For the text-containing cell, return its midpoint in [x, y] coordinate format. 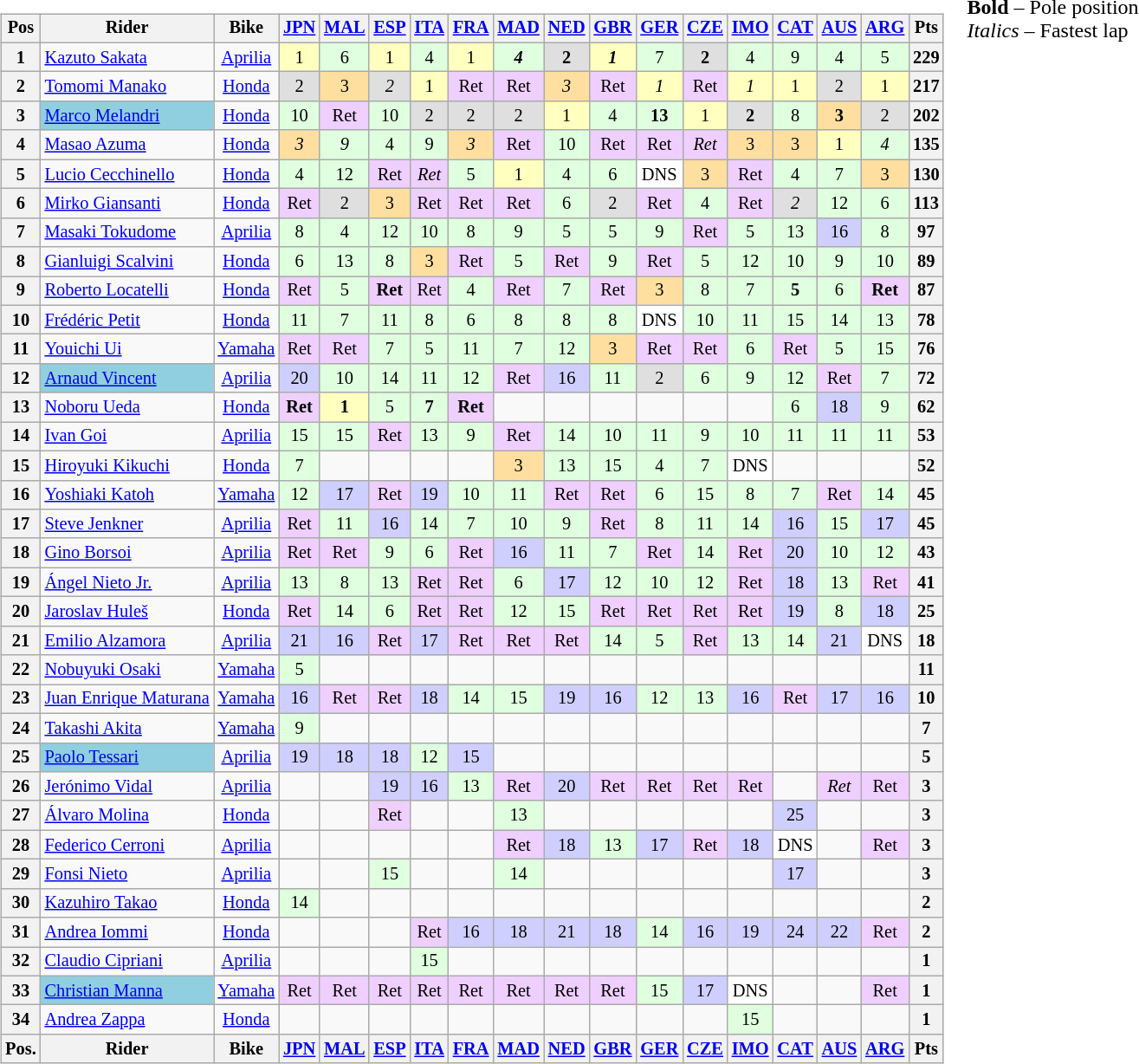
76 [926, 349]
Pos. [21, 1049]
Roberto Locatelli [127, 291]
229 [926, 57]
130 [926, 174]
Gino Borsoi [127, 553]
Youichi Ui [127, 349]
72 [926, 379]
Claudio Cipriani [127, 962]
Arnaud Vincent [127, 379]
Masao Azuma [127, 145]
Ivan Goi [127, 437]
202 [926, 116]
Lucio Cecchinello [127, 174]
29 [21, 874]
33 [21, 990]
Mirko Giansanti [127, 204]
217 [926, 87]
Jerónimo Vidal [127, 787]
43 [926, 553]
52 [926, 465]
Marco Melandri [127, 116]
Masaki Tokudome [127, 232]
28 [21, 845]
34 [21, 1020]
Hiroyuki Kikuchi [127, 465]
87 [926, 291]
31 [21, 932]
Andrea Zappa [127, 1020]
23 [21, 699]
26 [21, 787]
Álvaro Molina [127, 815]
Kazuto Sakata [127, 57]
Paolo Tessari [127, 757]
78 [926, 320]
32 [21, 962]
135 [926, 145]
Yoshiaki Katoh [127, 495]
41 [926, 582]
Juan Enrique Maturana [127, 699]
Gianluigi Scalvini [127, 262]
Christian Manna [127, 990]
97 [926, 232]
Andrea Iommi [127, 932]
Tomomi Manako [127, 87]
Ángel Nieto Jr. [127, 582]
Noboru Ueda [127, 407]
89 [926, 262]
Pos [21, 29]
62 [926, 407]
27 [21, 815]
Takashi Akita [127, 728]
Federico Cerroni [127, 845]
53 [926, 437]
Kazuhiro Takao [127, 903]
Nobuyuki Osaki [127, 670]
30 [21, 903]
Steve Jenkner [127, 524]
Jaroslav Huleš [127, 612]
Fonsi Nieto [127, 874]
Frédéric Petit [127, 320]
Emilio Alzamora [127, 640]
113 [926, 204]
